Return the [X, Y] coordinate for the center point of the cell that contains the specified text.  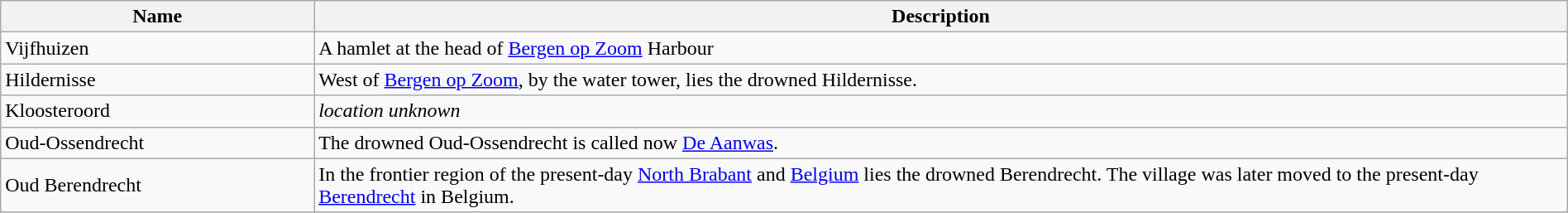
The drowned Oud-Ossendrecht is called now De Aanwas. [941, 143]
Hildernisse [157, 80]
West of Bergen op Zoom, by the water tower, lies the drowned Hildernisse. [941, 80]
Description [941, 17]
Oud-Ossendrecht [157, 143]
Vijfhuizen [157, 48]
Name [157, 17]
location unknown [941, 111]
Kloosteroord [157, 111]
A hamlet at the head of Bergen op Zoom Harbour [941, 48]
Oud Berendrecht [157, 186]
